Capture the cell that displays the provided text and extract its (x, y) central coordinate. 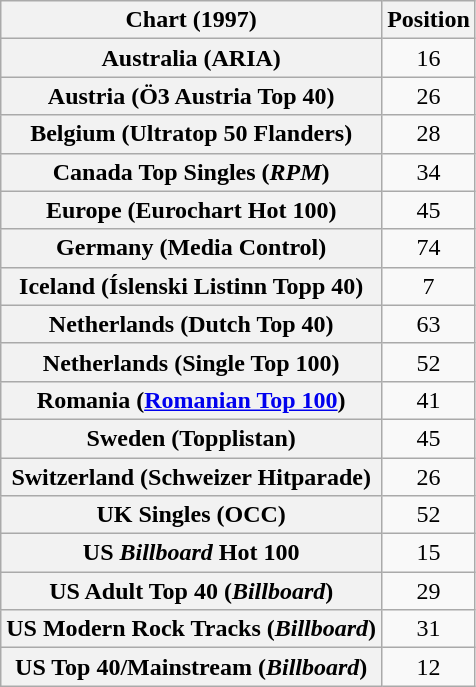
Chart (1997) (192, 20)
74 (429, 248)
Romania (Romanian Top 100) (192, 400)
US Top 40/Mainstream (Billboard) (192, 667)
Netherlands (Single Top 100) (192, 362)
UK Singles (OCC) (192, 515)
12 (429, 667)
US Adult Top 40 (Billboard) (192, 591)
Australia (ARIA) (192, 58)
Canada Top Singles (RPM) (192, 172)
Europe (Eurochart Hot 100) (192, 210)
31 (429, 629)
7 (429, 286)
US Modern Rock Tracks (Billboard) (192, 629)
Germany (Media Control) (192, 248)
US Billboard Hot 100 (192, 553)
28 (429, 134)
29 (429, 591)
Switzerland (Schweizer Hitparade) (192, 477)
Position (429, 20)
Iceland (Íslenski Listinn Topp 40) (192, 286)
Belgium (Ultratop 50 Flanders) (192, 134)
Austria (Ö3 Austria Top 40) (192, 96)
15 (429, 553)
41 (429, 400)
63 (429, 324)
34 (429, 172)
16 (429, 58)
Netherlands (Dutch Top 40) (192, 324)
Sweden (Topplistan) (192, 438)
